For the text-containing cell, return its midpoint in [x, y] coordinate format. 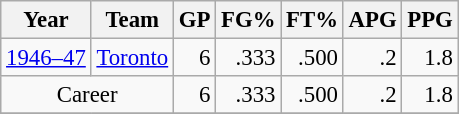
FT% [312, 20]
FG% [248, 20]
Toronto [132, 58]
Team [132, 20]
1946–47 [46, 58]
APG [372, 20]
Year [46, 20]
PPG [430, 20]
GP [194, 20]
Career [88, 95]
